Determine the (X, Y) coordinate at the center of the cell enclosing the given text.  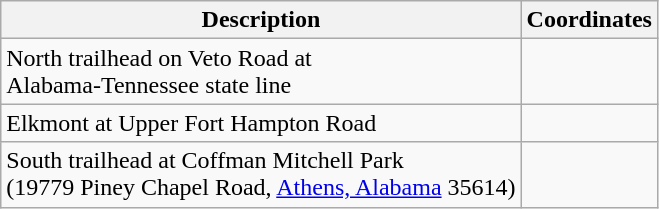
North trailhead on Veto Road at Alabama-Tennessee state line (261, 72)
South trailhead at Coffman Mitchell Park (19779 Piney Chapel Road, Athens, Alabama 35614) (261, 174)
Description (261, 20)
Coordinates (589, 20)
Elkmont at Upper Fort Hampton Road (261, 123)
